Determine the [x, y] coordinate at the center of the cell enclosing the given text.  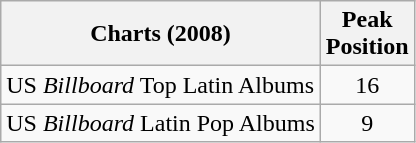
US Billboard Top Latin Albums [161, 85]
PeakPosition [367, 34]
16 [367, 85]
US Billboard Latin Pop Albums [161, 123]
Charts (2008) [161, 34]
9 [367, 123]
